Scan for the cell matching the given text and deliver its [X, Y] coordinate at center. 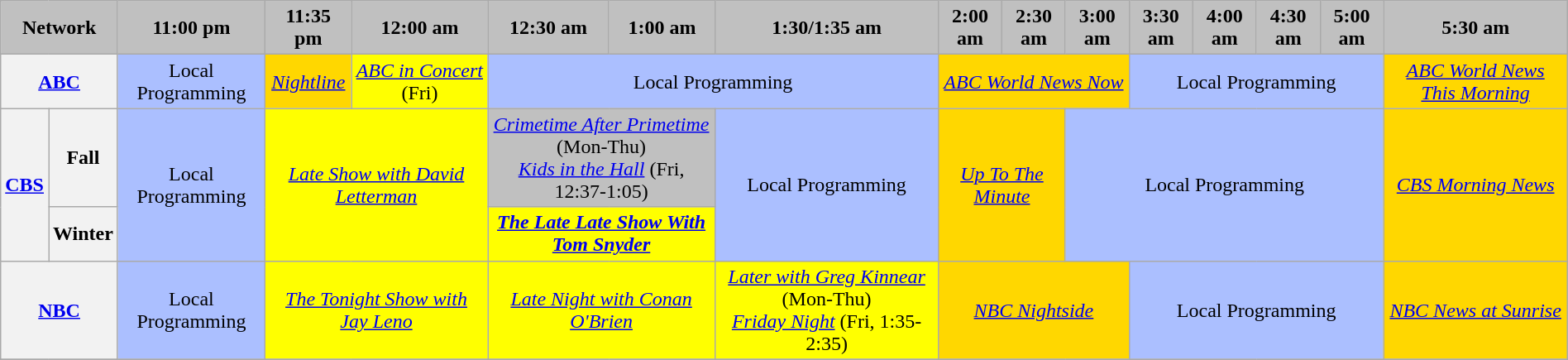
1:00 am [662, 28]
Late Show with David Letterman [375, 185]
The Tonight Show with Jay Leno [375, 310]
4:30 am [1288, 28]
NBC News at Sunrise [1475, 310]
11:00 pm [191, 28]
2:30 am [1034, 28]
3:00 am [1097, 28]
NBC [60, 310]
3:30 am [1161, 28]
Nightline [308, 81]
ABC World News This Morning [1475, 81]
ABC World News Now [1034, 81]
11:35 pm [308, 28]
CBS Morning News [1475, 185]
Winter [83, 233]
CBS [25, 185]
12:30 am [549, 28]
Later with Greg Kinnear (Mon-Thu) Friday Night (Fri, 1:35-2:35) [827, 310]
2:00 am [971, 28]
The Late Late Show With Tom Snyder [602, 233]
ABC [60, 81]
NBC Nightside [1034, 310]
4:00 am [1224, 28]
1:30/1:35 am [827, 28]
ABC in Concert (Fri) [419, 81]
5:00 am [1351, 28]
Late Night with Conan O'Brien [602, 310]
5:30 am [1475, 28]
Network [60, 28]
12:00 am [419, 28]
Up To The Minute [1002, 185]
Fall [83, 157]
Crimetime After Primetime (Mon-Thu) Kids in the Hall (Fri, 12:37-1:05) [602, 157]
